Detect which cell encompasses the target text, then output its [x, y] center coordinate. 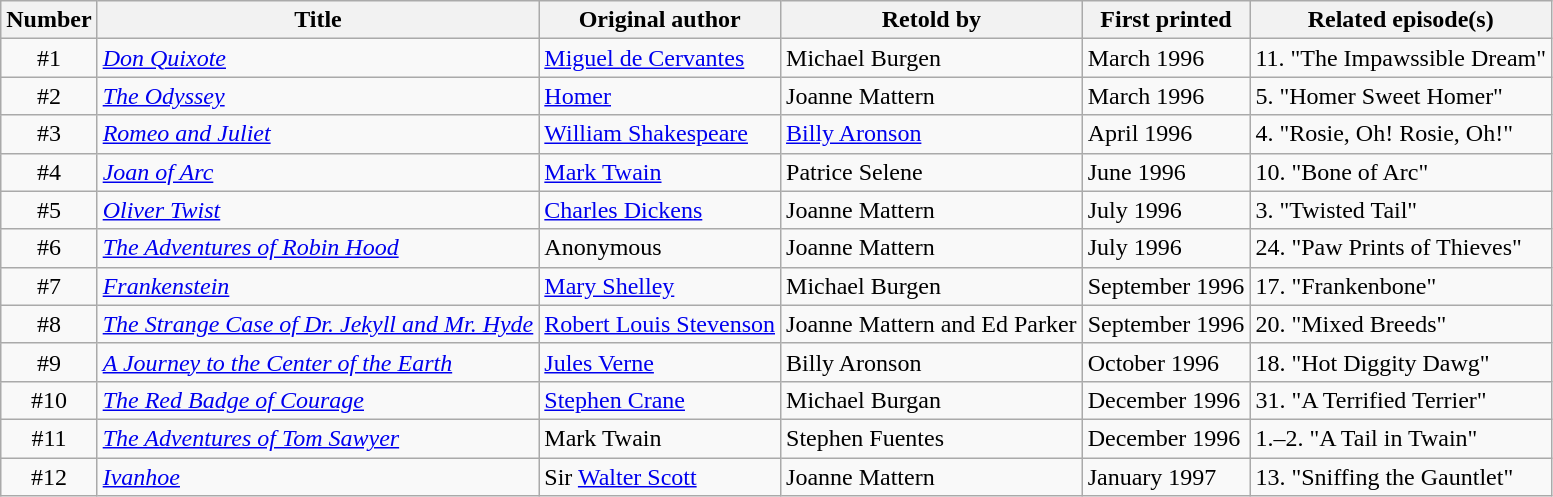
Oliver Twist [318, 210]
#11 [49, 438]
Homer [660, 96]
#9 [49, 362]
5. "Homer Sweet Homer" [1401, 96]
Retold by [932, 20]
#7 [49, 286]
Anonymous [660, 248]
20. "Mixed Breeds" [1401, 324]
3. "Twisted Tail" [1401, 210]
#1 [49, 58]
#3 [49, 134]
31. "A Terrified Terrier" [1401, 400]
A Journey to the Center of the Earth [318, 362]
#6 [49, 248]
The Adventures of Tom Sawyer [318, 438]
Original author [660, 20]
Sir Walter Scott [660, 477]
Related episode(s) [1401, 20]
Mary Shelley [660, 286]
24. "Paw Prints of Thieves" [1401, 248]
Don Quixote [318, 58]
October 1996 [1166, 362]
#8 [49, 324]
The Odyssey [318, 96]
Miguel de Cervantes [660, 58]
April 1996 [1166, 134]
13. "Sniffing the Gauntlet" [1401, 477]
Stephen Fuentes [932, 438]
Title [318, 20]
The Red Badge of Courage [318, 400]
Robert Louis Stevenson [660, 324]
The Adventures of Robin Hood [318, 248]
Joanne Mattern and Ed Parker [932, 324]
1.–2. "A Tail in Twain" [1401, 438]
Stephen Crane [660, 400]
#5 [49, 210]
Michael Burgan [932, 400]
First printed [1166, 20]
June 1996 [1166, 172]
The Strange Case of Dr. Jekyll and Mr. Hyde [318, 324]
Patrice Selene [932, 172]
#12 [49, 477]
10. "Bone of Arc" [1401, 172]
Charles Dickens [660, 210]
11. "The Impawssible Dream" [1401, 58]
Number [49, 20]
Frankenstein [318, 286]
Joan of Arc [318, 172]
William Shakespeare [660, 134]
18. "Hot Diggity Dawg" [1401, 362]
Romeo and Juliet [318, 134]
#10 [49, 400]
January 1997 [1166, 477]
Ivanhoe [318, 477]
Jules Verne [660, 362]
#4 [49, 172]
4. "Rosie, Oh! Rosie, Oh!" [1401, 134]
17. "Frankenbone" [1401, 286]
#2 [49, 96]
